Find where the given text appears and provide that cell's center as (X, Y) coordinate. 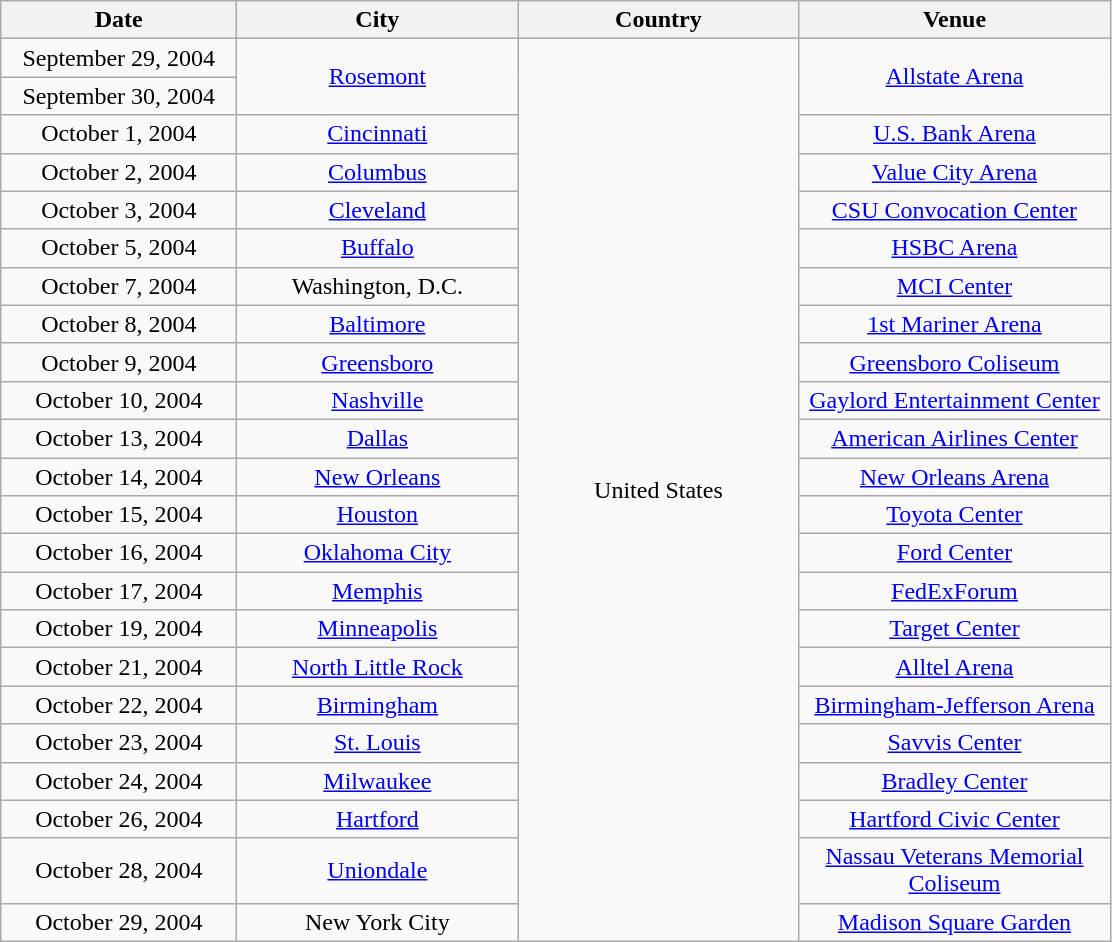
American Airlines Center (954, 438)
Columbus (378, 172)
Oklahoma City (378, 553)
Birmingham (378, 705)
New Orleans Arena (954, 477)
HSBC Arena (954, 248)
October 16, 2004 (119, 553)
Baltimore (378, 324)
October 14, 2004 (119, 477)
Savvis Center (954, 743)
Memphis (378, 591)
Washington, D.C. (378, 286)
Hartford Civic Center (954, 819)
Nassau Veterans Memorial Coliseum (954, 870)
October 2, 2004 (119, 172)
MCI Center (954, 286)
October 7, 2004 (119, 286)
September 30, 2004 (119, 96)
Toyota Center (954, 515)
Bradley Center (954, 781)
St. Louis (378, 743)
Greensboro (378, 362)
Country (658, 20)
1st Mariner Arena (954, 324)
October 8, 2004 (119, 324)
Date (119, 20)
October 5, 2004 (119, 248)
October 29, 2004 (119, 922)
October 13, 2004 (119, 438)
Alltel Arena (954, 667)
New York City (378, 922)
Milwaukee (378, 781)
Dallas (378, 438)
October 23, 2004 (119, 743)
October 3, 2004 (119, 210)
Houston (378, 515)
Value City Arena (954, 172)
October 21, 2004 (119, 667)
October 28, 2004 (119, 870)
City (378, 20)
Allstate Arena (954, 77)
Buffalo (378, 248)
October 15, 2004 (119, 515)
North Little Rock (378, 667)
Greensboro Coliseum (954, 362)
United States (658, 490)
October 17, 2004 (119, 591)
October 1, 2004 (119, 134)
Target Center (954, 629)
Cincinnati (378, 134)
CSU Convocation Center (954, 210)
October 9, 2004 (119, 362)
Cleveland (378, 210)
October 24, 2004 (119, 781)
October 26, 2004 (119, 819)
Birmingham-Jefferson Arena (954, 705)
Venue (954, 20)
Rosemont (378, 77)
Hartford (378, 819)
September 29, 2004 (119, 58)
Uniondale (378, 870)
October 22, 2004 (119, 705)
Ford Center (954, 553)
October 19, 2004 (119, 629)
Gaylord Entertainment Center (954, 400)
Nashville (378, 400)
FedExForum (954, 591)
October 10, 2004 (119, 400)
U.S. Bank Arena (954, 134)
Minneapolis (378, 629)
Madison Square Garden (954, 922)
New Orleans (378, 477)
